For the text-containing cell, return its midpoint in [x, y] coordinate format. 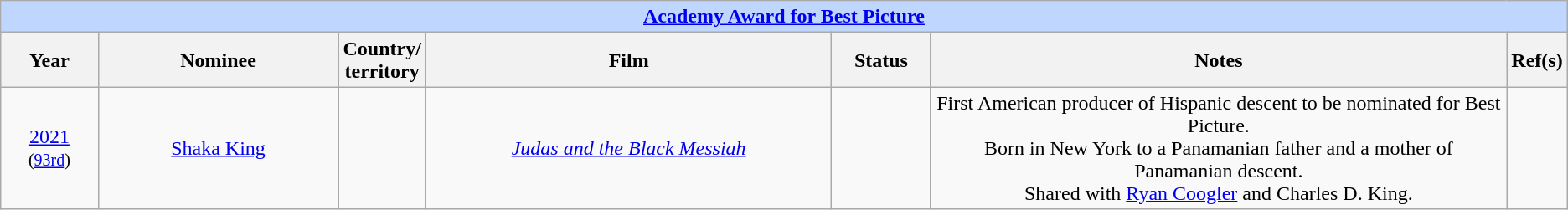
Shaka King [218, 148]
Notes [1219, 60]
2021(93rd) [49, 148]
Film [628, 60]
Nominee [218, 60]
Year [49, 60]
Country/territory [382, 60]
Academy Award for Best Picture [784, 17]
Status [881, 60]
Ref(s) [1537, 60]
Judas and the Black Messiah [628, 148]
